For the text-containing cell, return its midpoint in [X, Y] coordinate format. 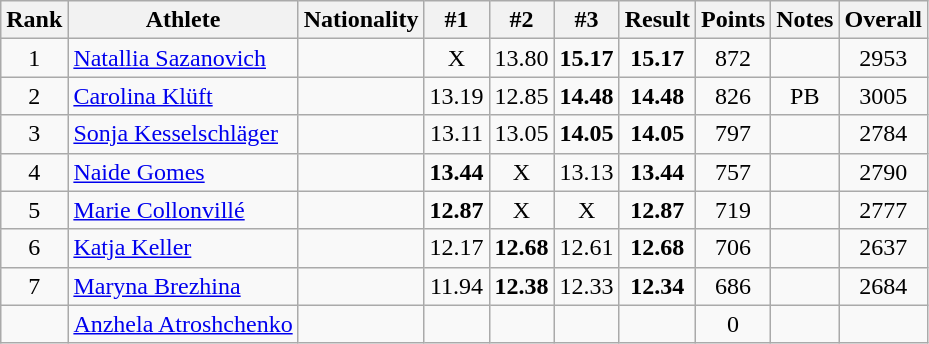
6 [34, 248]
Anzhela Atroshchenko [183, 324]
Notes [805, 20]
Points [734, 20]
PB [805, 96]
Natallia Sazanovich [183, 58]
872 [734, 58]
Overall [883, 20]
2777 [883, 210]
0 [734, 324]
3 [34, 134]
686 [734, 286]
Athlete [183, 20]
12.38 [522, 286]
1 [34, 58]
757 [734, 172]
2953 [883, 58]
12.33 [586, 286]
826 [734, 96]
12.61 [586, 248]
13.80 [522, 58]
7 [34, 286]
11.94 [456, 286]
Naide Gomes [183, 172]
2784 [883, 134]
12.17 [456, 248]
2684 [883, 286]
Maryna Brezhina [183, 286]
2790 [883, 172]
797 [734, 134]
12.34 [657, 286]
12.85 [522, 96]
#1 [456, 20]
3005 [883, 96]
706 [734, 248]
5 [34, 210]
13.13 [586, 172]
Carolina Klüft [183, 96]
#3 [586, 20]
2 [34, 96]
13.11 [456, 134]
Rank [34, 20]
Marie Collonvillé [183, 210]
Result [657, 20]
Katja Keller [183, 248]
Sonja Kesselschläger [183, 134]
4 [34, 172]
#2 [522, 20]
719 [734, 210]
13.19 [456, 96]
13.05 [522, 134]
Nationality [361, 20]
2637 [883, 248]
